For the text-containing cell, return its midpoint in [x, y] coordinate format. 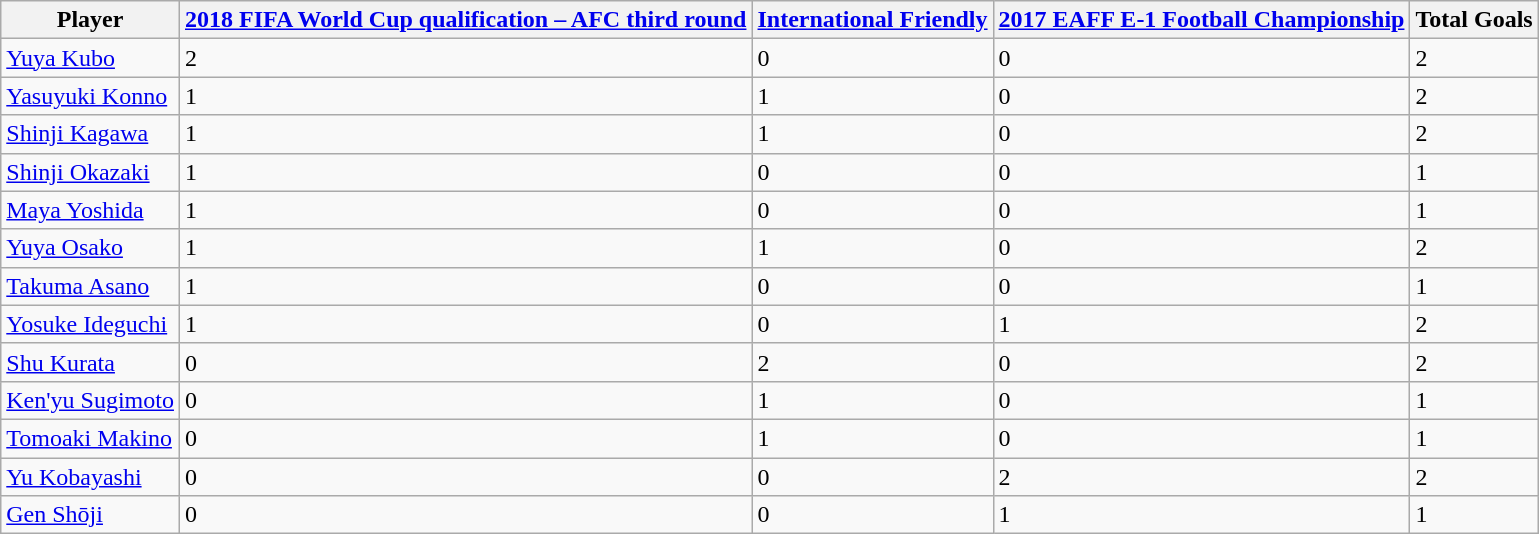
Yuya Osako [90, 248]
Player [90, 20]
Yasuyuki Konno [90, 96]
International Friendly [872, 20]
Shu Kurata [90, 362]
Gen Shōji [90, 515]
Yuya Kubo [90, 58]
Shinji Kagawa [90, 134]
Yosuke Ideguchi [90, 324]
2017 EAFF E-1 Football Championship [1202, 20]
Total Goals [1474, 20]
Ken'yu Sugimoto [90, 400]
Yu Kobayashi [90, 477]
Maya Yoshida [90, 210]
2018 FIFA World Cup qualification – AFC third round [466, 20]
Tomoaki Makino [90, 438]
Takuma Asano [90, 286]
Shinji Okazaki [90, 172]
